For the text-containing cell, return its midpoint in (X, Y) coordinate format. 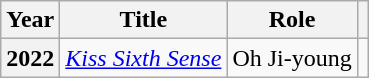
Oh Ji-young (292, 58)
Title (144, 20)
2022 (30, 58)
Kiss Sixth Sense (144, 58)
Role (292, 20)
Year (30, 20)
